For the text-containing cell, return its midpoint in (x, y) coordinate format. 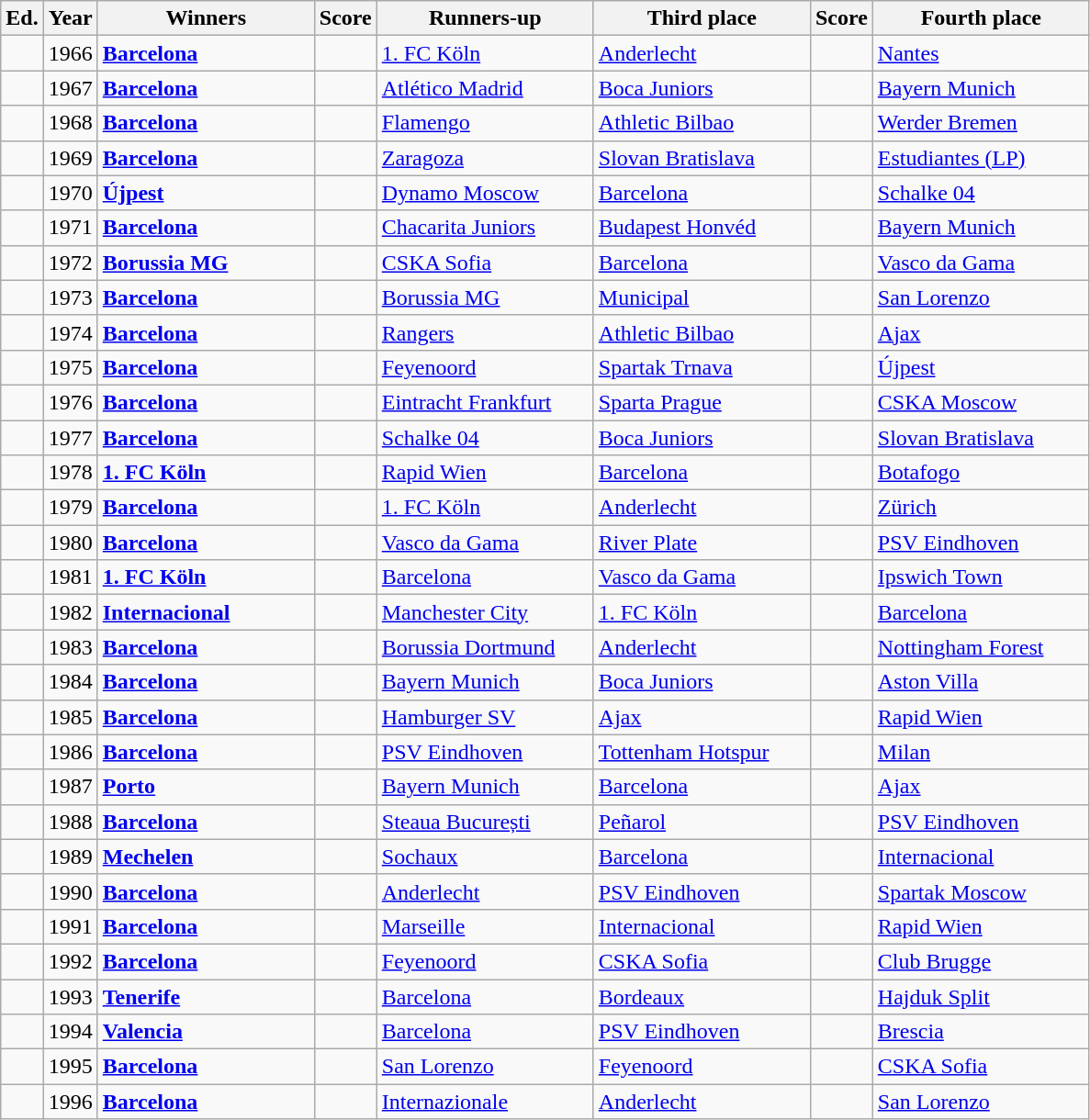
Estudiantes (LP) (981, 158)
Milan (981, 752)
Aston Villa (981, 682)
Fourth place (981, 18)
Borussia Dortmund (485, 647)
1968 (70, 123)
1980 (70, 543)
1967 (70, 88)
1985 (70, 717)
1973 (70, 297)
Dynamo Moscow (485, 193)
Tottenham Hotspur (702, 752)
Valencia (206, 1032)
1972 (70, 263)
1982 (70, 612)
1981 (70, 577)
Botafogo (981, 473)
Hamburger SV (485, 717)
1984 (70, 682)
1988 (70, 822)
1977 (70, 438)
1975 (70, 367)
Ipswich Town (981, 577)
Budapest Honvéd (702, 228)
Peñarol (702, 822)
Bordeaux (702, 996)
1979 (70, 508)
Rangers (485, 332)
Mechelen (206, 857)
1993 (70, 996)
Atlético Madrid (485, 88)
Municipal (702, 297)
Manchester City (485, 612)
Spartak Trnava (702, 367)
Hajduk Split (981, 996)
Steaua București (485, 822)
1990 (70, 891)
1987 (70, 787)
Winners (206, 18)
Ed. (22, 18)
Werder Bremen (981, 123)
1971 (70, 228)
Chacarita Juniors (485, 228)
Third place (702, 18)
1986 (70, 752)
Runners-up (485, 18)
CSKA Moscow (981, 402)
1974 (70, 332)
Sochaux (485, 857)
1991 (70, 926)
1994 (70, 1032)
Spartak Moscow (981, 891)
Flamengo (485, 123)
Zürich (981, 508)
Porto (206, 787)
Internazionale (485, 1102)
Nantes (981, 53)
Sparta Prague (702, 402)
1969 (70, 158)
Brescia (981, 1032)
1983 (70, 647)
1976 (70, 402)
Club Brugge (981, 961)
Marseille (485, 926)
1978 (70, 473)
Eintracht Frankfurt (485, 402)
Nottingham Forest (981, 647)
1989 (70, 857)
Year (70, 18)
1992 (70, 961)
River Plate (702, 543)
1995 (70, 1067)
1996 (70, 1102)
Tenerife (206, 996)
1970 (70, 193)
1966 (70, 53)
Zaragoza (485, 158)
